Return [x, y] of the center of cell containing provided text 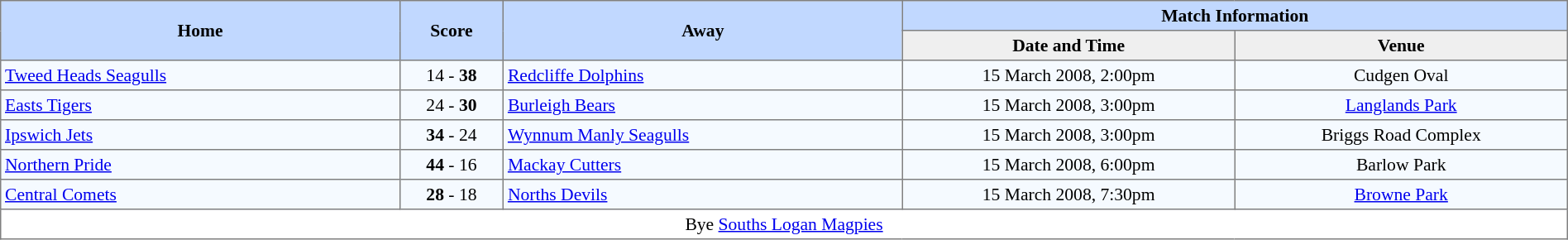
15 March 2008, 7:30pm [1068, 194]
Burleigh Bears [703, 105]
34 - 24 [452, 135]
Browne Park [1401, 194]
Ipswich Jets [200, 135]
Langlands Park [1401, 105]
14 - 38 [452, 75]
Central Comets [200, 194]
Date and Time [1068, 46]
Cudgen Oval [1401, 75]
15 March 2008, 2:00pm [1068, 75]
Home [200, 31]
28 - 18 [452, 194]
Tweed Heads Seagulls [200, 75]
Northern Pride [200, 165]
24 - 30 [452, 105]
Easts Tigers [200, 105]
Briggs Road Complex [1401, 135]
Barlow Park [1401, 165]
Mackay Cutters [703, 165]
Away [703, 31]
Redcliffe Dolphins [703, 75]
Venue [1401, 46]
15 March 2008, 6:00pm [1068, 165]
Norths Devils [703, 194]
Wynnum Manly Seagulls [703, 135]
Score [452, 31]
Bye Souths Logan Magpies [784, 224]
44 - 16 [452, 165]
Match Information [1235, 16]
